Detect which cell encompasses the target text, then output its (x, y) center coordinate. 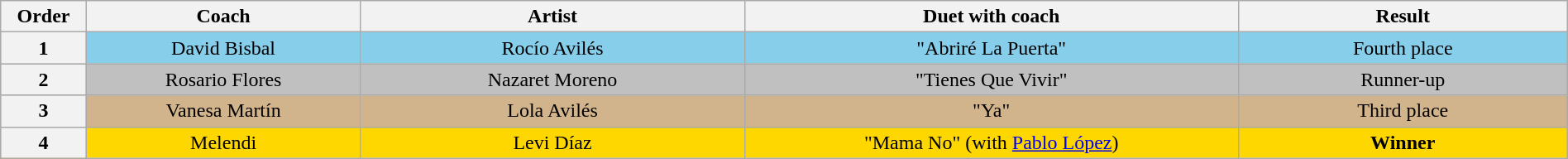
Vanesa Martín (223, 111)
4 (43, 142)
1 (43, 48)
Winner (1403, 142)
Coach (223, 17)
Fourth place (1403, 48)
Duet with coach (991, 17)
"Abriré La Puerta" (991, 48)
Third place (1403, 111)
Lola Avilés (552, 111)
Order (43, 17)
Melendi (223, 142)
Rocío Avilés (552, 48)
"Mama No" (with Pablo López) (991, 142)
David Bisbal (223, 48)
3 (43, 111)
Levi Díaz (552, 142)
"Ya" (991, 111)
2 (43, 79)
Artist (552, 17)
"Tienes Que Vivir" (991, 79)
Rosario Flores (223, 79)
Nazaret Moreno (552, 79)
Runner-up (1403, 79)
Result (1403, 17)
